Locate the cell with the specified text and output its (x, y) center coordinate. 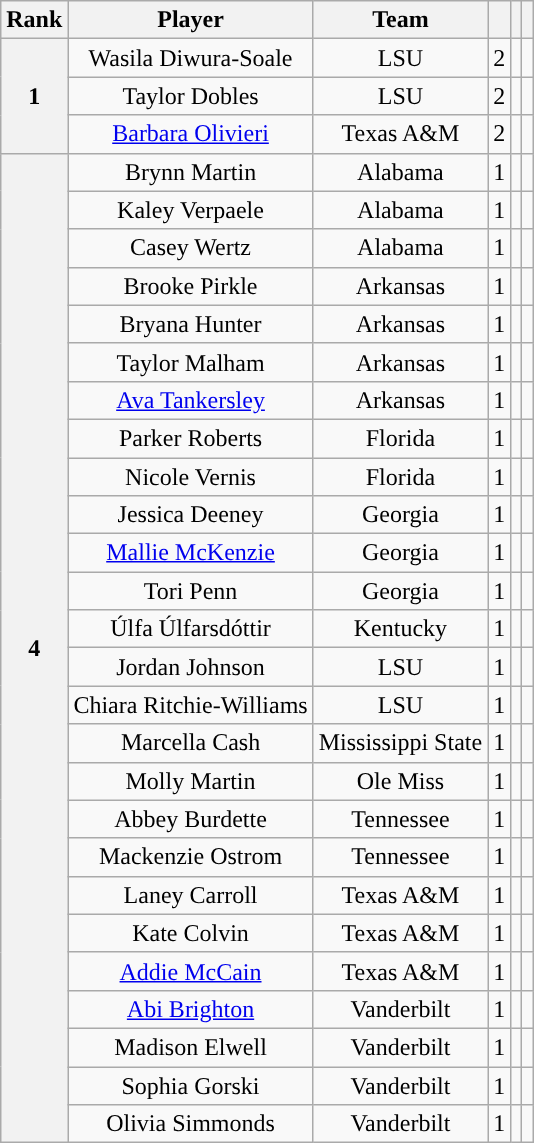
Casey Wertz (190, 248)
Tori Penn (190, 591)
Wasila Diwura-Soale (190, 58)
Kaley Verpaele (190, 210)
Barbara Olivieri (190, 134)
Sophia Gorski (190, 1085)
Parker Roberts (190, 438)
Madison Elwell (190, 1047)
Nicole Vernis (190, 477)
Player (190, 20)
Bryana Hunter (190, 324)
Mackenzie Ostrom (190, 857)
Ava Tankersley (190, 400)
Marcella Cash (190, 743)
Rank (34, 20)
Laney Carroll (190, 895)
Team (400, 20)
Abi Brighton (190, 1009)
Mississippi State (400, 743)
Mallie McKenzie (190, 553)
Olivia Simmonds (190, 1124)
Kentucky (400, 629)
Addie McCain (190, 971)
Chiara Ritchie-Williams (190, 705)
Taylor Malham (190, 362)
Úlfa Úlfarsdóttir (190, 629)
4 (34, 648)
Ole Miss (400, 781)
Brynn Martin (190, 172)
Abbey Burdette (190, 819)
Kate Colvin (190, 933)
Jessica Deeney (190, 515)
Molly Martin (190, 781)
Brooke Pirkle (190, 286)
Jordan Johnson (190, 667)
Taylor Dobles (190, 96)
